Return [x, y] of the center of cell containing provided text 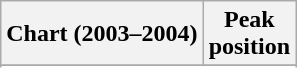
Chart (2003–2004) [102, 34]
Peakposition [249, 34]
